Search for the cell housing the specified text and yield its (X, Y) center coordinate. 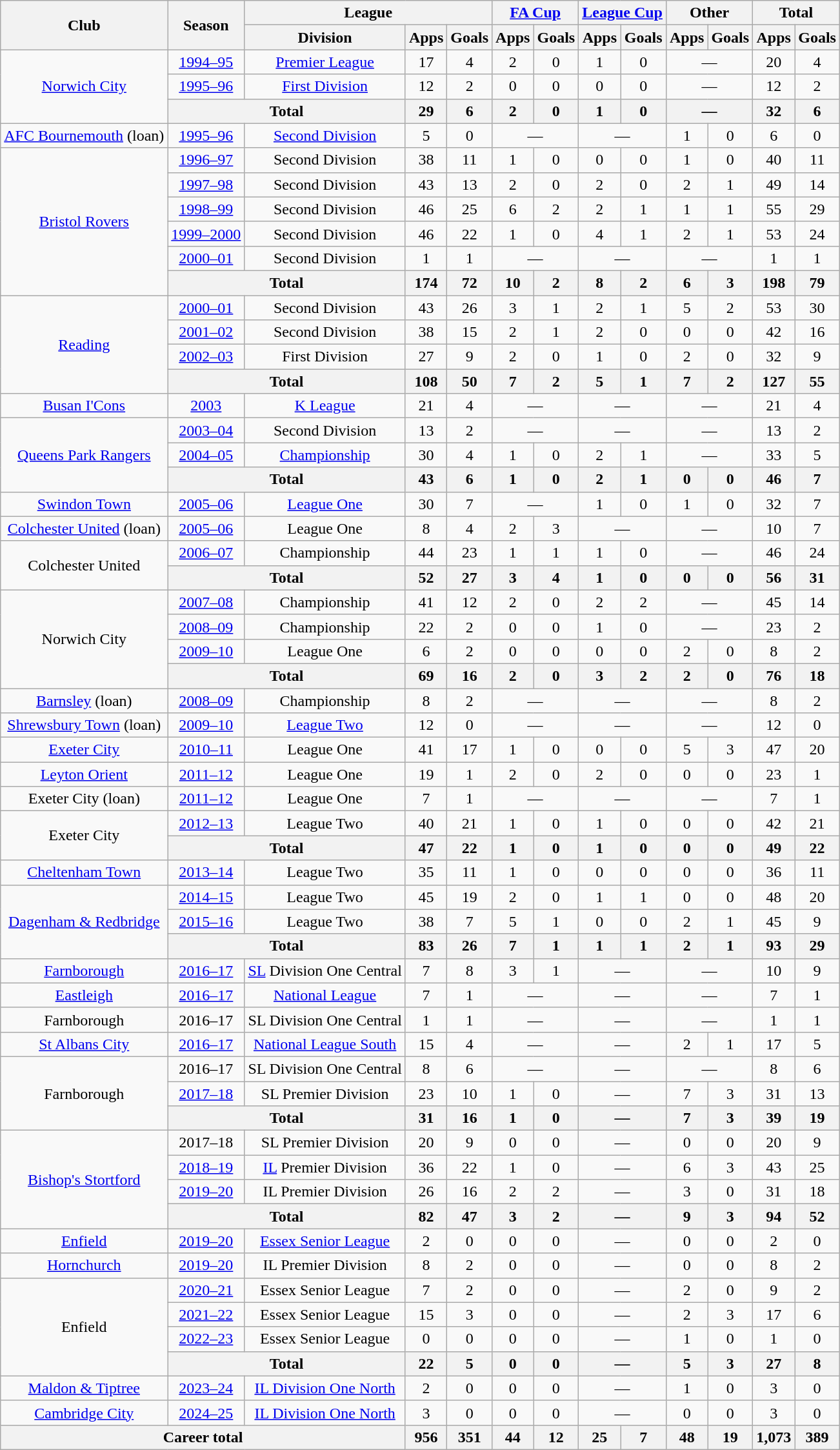
39 (774, 1118)
2012–13 (206, 823)
82 (426, 1216)
351 (470, 1437)
Premier League (325, 62)
Division (325, 37)
1,073 (774, 1437)
2021–22 (206, 1314)
50 (470, 381)
2022–23 (206, 1339)
2004–05 (206, 455)
1997–98 (206, 185)
Colchester United (84, 565)
2014–15 (206, 897)
76 (774, 676)
Dagenham & Redbridge (84, 921)
2020–21 (206, 1290)
389 (817, 1437)
K League (325, 406)
56 (774, 578)
Cheltenham Town (84, 872)
2023–24 (206, 1388)
79 (817, 283)
Hornchurch (84, 1265)
St Albans City (84, 1044)
Club (84, 25)
Season (206, 25)
Career total (203, 1437)
AFC Bournemouth (loan) (84, 136)
108 (426, 381)
League (368, 13)
Shrewsbury Town (loan) (84, 725)
2003 (206, 406)
2003–04 (206, 430)
1999–2000 (206, 234)
Bishop's Stortford (84, 1180)
93 (774, 946)
127 (774, 381)
174 (426, 283)
956 (426, 1437)
League Cup (623, 13)
1994–95 (206, 62)
Barnsley (loan) (84, 700)
National League (325, 995)
FA Cup (535, 13)
Queens Park Rangers (84, 455)
69 (426, 676)
Colchester United (loan) (84, 529)
Maldon & Tiptree (84, 1388)
Cambridge City (84, 1413)
94 (774, 1216)
2001–02 (206, 332)
2013–14 (206, 872)
198 (774, 283)
2007–08 (206, 602)
1998–99 (206, 209)
Reading (84, 345)
2010–11 (206, 750)
National League South (325, 1044)
Busan I'Cons (84, 406)
2002–03 (206, 357)
33 (774, 455)
72 (470, 283)
2018–19 (206, 1167)
2006–07 (206, 553)
Eastleigh (84, 995)
Bristol Rovers (84, 221)
Swindon Town (84, 504)
35 (426, 872)
83 (426, 946)
Exeter City (loan) (84, 799)
Leyton Orient (84, 774)
Other (709, 13)
2015–16 (206, 921)
1996–97 (206, 160)
2024–25 (206, 1413)
